Search for the cell housing the specified text and yield its (x, y) center coordinate. 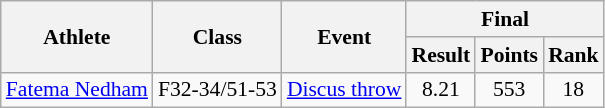
Final (504, 19)
Class (218, 36)
Event (344, 36)
18 (574, 90)
Athlete (77, 36)
Fatema Nedham (77, 90)
F32-34/51-53 (218, 90)
Discus throw (344, 90)
Points (509, 55)
553 (509, 90)
8.21 (440, 90)
Result (440, 55)
Rank (574, 55)
